Extract the [x, y] coordinate from the center of the cell holding the provided text.  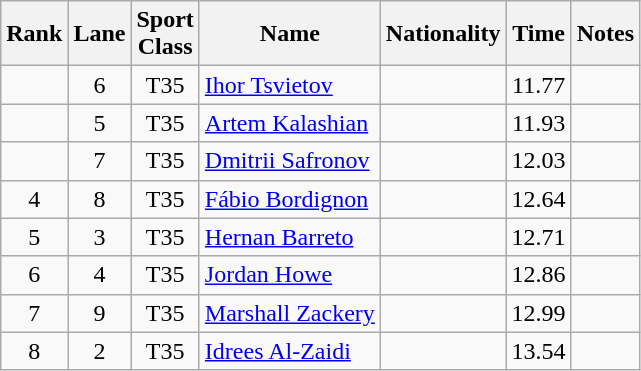
12.03 [538, 161]
Marshall Zackery [290, 313]
Ihor Tsvietov [290, 85]
Nationality [443, 34]
Fábio Bordignon [290, 199]
13.54 [538, 351]
9 [100, 313]
3 [100, 237]
12.99 [538, 313]
Dmitrii Safronov [290, 161]
11.93 [538, 123]
Name [290, 34]
Lane [100, 34]
12.71 [538, 237]
12.64 [538, 199]
Jordan Howe [290, 275]
Artem Kalashian [290, 123]
Idrees Al-Zaidi [290, 351]
Hernan Barreto [290, 237]
Notes [605, 34]
Time [538, 34]
2 [100, 351]
12.86 [538, 275]
SportClass [165, 34]
11.77 [538, 85]
Rank [34, 34]
